Capture the cell that displays the provided text and extract its (X, Y) central coordinate. 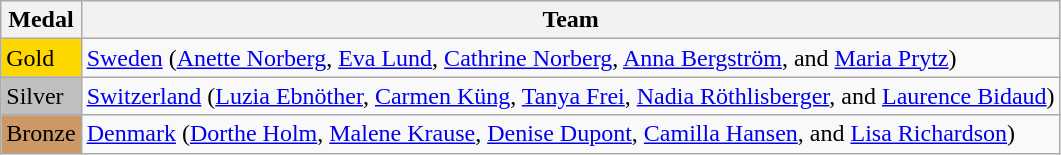
Sweden (Anette Norberg, Eva Lund, Cathrine Norberg, Anna Bergström, and Maria Prytz) (570, 58)
Bronze (41, 134)
Team (570, 20)
Gold (41, 58)
Denmark (Dorthe Holm, Malene Krause, Denise Dupont, Camilla Hansen, and Lisa Richardson) (570, 134)
Silver (41, 96)
Medal (41, 20)
Switzerland (Luzia Ebnöther, Carmen Küng, Tanya Frei, Nadia Röthlisberger, and Laurence Bidaud) (570, 96)
